Return the (X, Y) coordinate for the center point of the cell that contains the specified text.  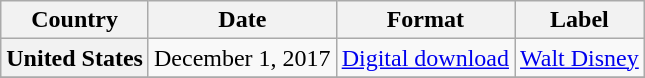
Date (242, 20)
Digital download (425, 58)
Format (425, 20)
Walt Disney (580, 58)
December 1, 2017 (242, 58)
United States (75, 58)
Country (75, 20)
Label (580, 20)
